Provide the [X, Y] coordinate of the cell's center where the given text is located.  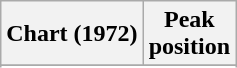
Chart (1972) [72, 34]
Peak position [189, 34]
